Provide the [x, y] coordinate of the cell's center where the given text is located.  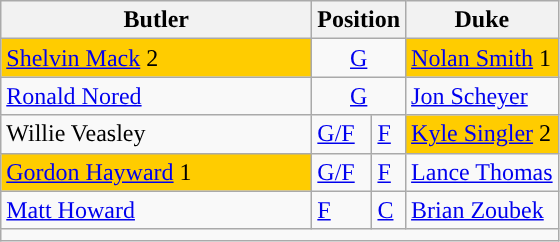
Duke [482, 20]
Kyle Singler 2 [482, 134]
Willie Veasley [156, 134]
Ronald Nored [156, 96]
Jon Scheyer [482, 96]
Brian Zoubek [482, 210]
Lance Thomas [482, 172]
Shelvin Mack 2 [156, 58]
Gordon Hayward 1 [156, 172]
Matt Howard [156, 210]
Position [359, 20]
Nolan Smith 1 [482, 58]
C [389, 210]
Butler [156, 20]
